Determine the [x, y] coordinate at the center of the cell enclosing the given text.  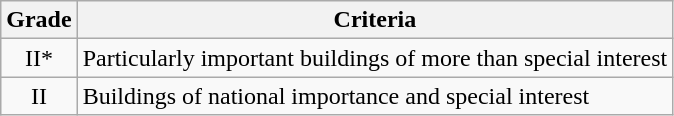
II* [39, 58]
II [39, 96]
Buildings of national importance and special interest [375, 96]
Criteria [375, 20]
Grade [39, 20]
Particularly important buildings of more than special interest [375, 58]
